From the cell containing the given text, extract its center point as (X, Y) coordinate. 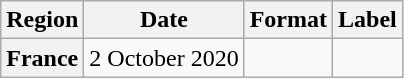
Date (164, 20)
Label (368, 20)
France (42, 58)
Format (288, 20)
2 October 2020 (164, 58)
Region (42, 20)
